From the cell containing the given text, extract its center point as (X, Y) coordinate. 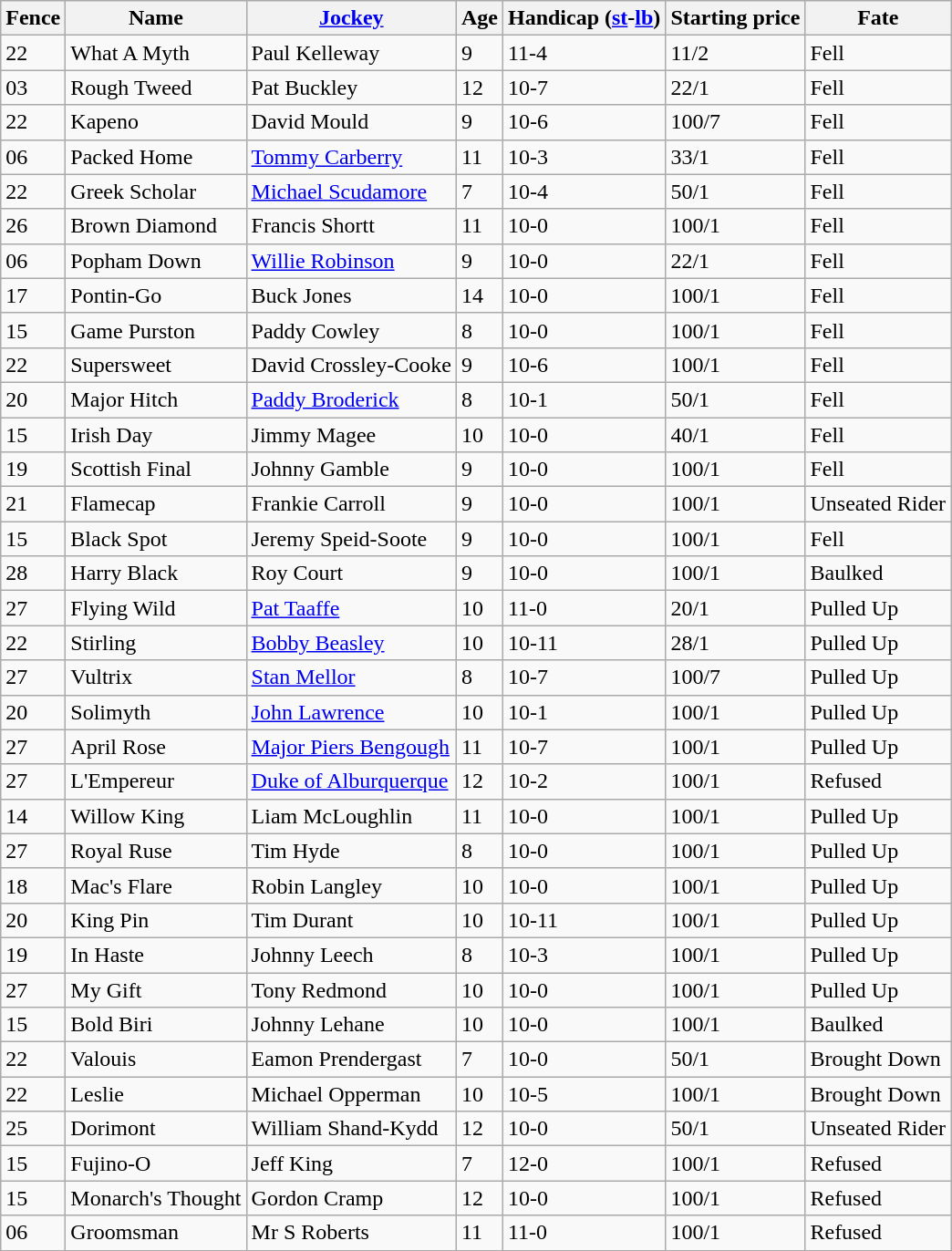
28/1 (735, 643)
Starting price (735, 18)
Irish Day (156, 435)
03 (33, 88)
Pontin-Go (156, 295)
Packed Home (156, 157)
Monarch's Thought (156, 1198)
Stan Mellor (351, 677)
Willie Robinson (351, 261)
Jeremy Speid-Soote (351, 539)
Kapeno (156, 122)
April Rose (156, 747)
Johnny Lehane (351, 1025)
Age (480, 18)
10-5 (584, 1094)
17 (33, 295)
Name (156, 18)
What A Myth (156, 53)
Jimmy Magee (351, 435)
Valouis (156, 1060)
26 (33, 226)
Tim Durant (351, 920)
Major Hitch (156, 399)
Mac's Flare (156, 885)
Roy Court (351, 574)
11/2 (735, 53)
Bold Biri (156, 1025)
My Gift (156, 989)
Mr S Roberts (351, 1233)
Fence (33, 18)
L'Empereur (156, 781)
Brown Diamond (156, 226)
Bobby Beasley (351, 643)
Johnny Leech (351, 955)
Gordon Cramp (351, 1198)
40/1 (735, 435)
Francis Shortt (351, 226)
18 (33, 885)
33/1 (735, 157)
Pat Buckley (351, 88)
Michael Opperman (351, 1094)
10-4 (584, 191)
Paddy Cowley (351, 330)
Tony Redmond (351, 989)
King Pin (156, 920)
Paddy Broderick (351, 399)
Rough Tweed (156, 88)
Black Spot (156, 539)
John Lawrence (351, 712)
20/1 (735, 608)
Solimyth (156, 712)
Flying Wild (156, 608)
Dorimont (156, 1129)
Pat Taaffe (351, 608)
10-2 (584, 781)
Supersweet (156, 365)
Handicap (st-lb) (584, 18)
28 (33, 574)
David Mould (351, 122)
Jeff King (351, 1163)
Robin Langley (351, 885)
21 (33, 504)
David Crossley-Cooke (351, 365)
Fate (878, 18)
Leslie (156, 1094)
Johnny Gamble (351, 470)
Stirling (156, 643)
Jockey (351, 18)
Popham Down (156, 261)
12-0 (584, 1163)
11-4 (584, 53)
Tim Hyde (351, 851)
Vultrix (156, 677)
Willow King (156, 816)
Flamecap (156, 504)
25 (33, 1129)
Buck Jones (351, 295)
Michael Scudamore (351, 191)
Frankie Carroll (351, 504)
Greek Scholar (156, 191)
Liam McLoughlin (351, 816)
Game Purston (156, 330)
Harry Black (156, 574)
In Haste (156, 955)
Royal Ruse (156, 851)
Eamon Prendergast (351, 1060)
Groomsman (156, 1233)
Tommy Carberry (351, 157)
Major Piers Bengough (351, 747)
Scottish Final (156, 470)
Fujino-O (156, 1163)
William Shand-Kydd (351, 1129)
Duke of Alburquerque (351, 781)
Paul Kelleway (351, 53)
